Capture the cell that displays the provided text and extract its [X, Y] central coordinate. 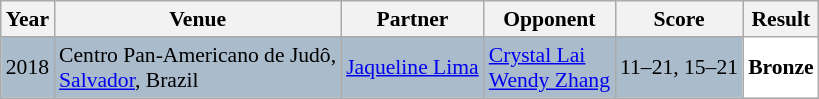
11–21, 15–21 [679, 68]
Centro Pan-Americano de Judô,Salvador, Brazil [198, 68]
Year [28, 19]
Result [781, 19]
Partner [412, 19]
Opponent [550, 19]
Venue [198, 19]
Crystal Lai Wendy Zhang [550, 68]
Score [679, 19]
Bronze [781, 68]
2018 [28, 68]
Jaqueline Lima [412, 68]
